Search for the cell housing the specified text and yield its (X, Y) center coordinate. 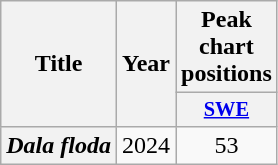
Year (146, 64)
Title (59, 64)
Dala floda (59, 145)
2024 (146, 145)
Peak chart positions (227, 47)
SWE (227, 110)
53 (227, 145)
